Extract the [X, Y] coordinate from the center of the cell holding the provided text.  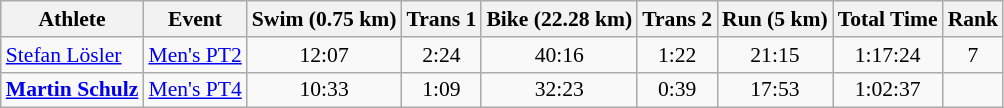
32:23 [559, 90]
1:02:37 [888, 90]
Bike (22.28 km) [559, 19]
Total Time [888, 19]
Run (5 km) [775, 19]
40:16 [559, 55]
17:53 [775, 90]
1:09 [441, 90]
12:07 [324, 55]
Trans 1 [441, 19]
10:33 [324, 90]
2:24 [441, 55]
0:39 [677, 90]
Men's PT4 [194, 90]
Event [194, 19]
Trans 2 [677, 19]
Stefan Lösler [72, 55]
1:17:24 [888, 55]
Rank [974, 19]
7 [974, 55]
Athlete [72, 19]
21:15 [775, 55]
Martin Schulz [72, 90]
Men's PT2 [194, 55]
Swim (0.75 km) [324, 19]
1:22 [677, 55]
